Provide the [X, Y] coordinate of the cell's center where the given text is located.  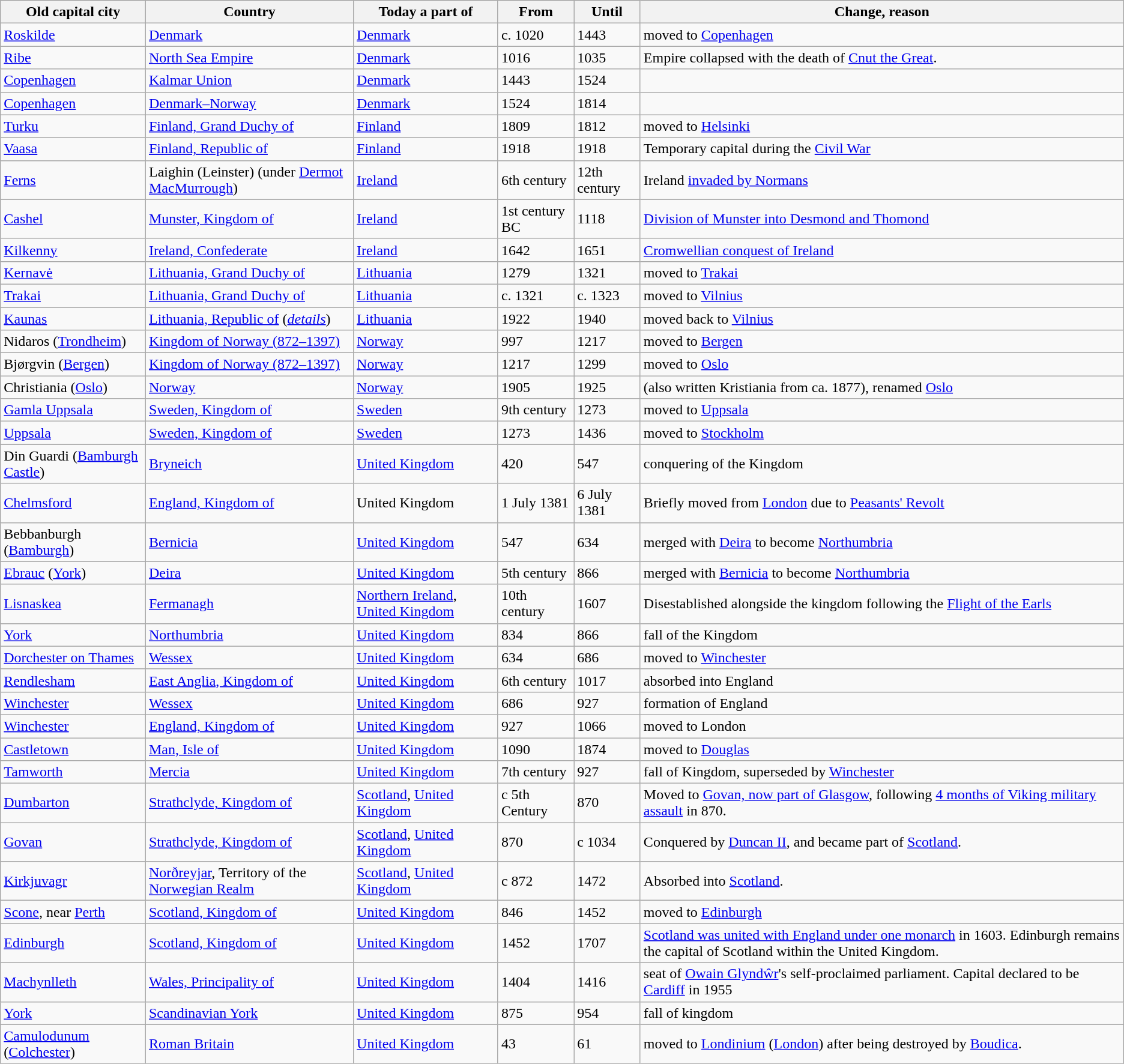
Roskilde [73, 35]
1016 [536, 58]
Old capital city [73, 12]
c. 1020 [536, 35]
Denmark–Norway [249, 103]
Dumbarton [73, 803]
Finland, Grand Duchy of [249, 126]
moved to Helsinki [881, 126]
Camulodunum (Colchester) [73, 1044]
846 [536, 912]
1035 [608, 58]
Munster, Kingdom of [249, 219]
Cromwellian conquest of Ireland [881, 250]
moved to London [881, 726]
conquering of the Kingdom [881, 464]
43 [536, 1044]
Absorbed into Scotland. [881, 881]
1651 [608, 250]
954 [608, 1013]
merged with Bernicia to become Northumbria [881, 573]
1809 [536, 126]
merged with Deira to become Northumbria [881, 542]
1707 [608, 943]
Christiania (Oslo) [73, 387]
c 872 [536, 881]
Disestablished alongside the kingdom following the Flight of the Earls [881, 604]
Laighin (Leinster) (under Dermot MacMurrough) [249, 180]
10th century [536, 604]
1279 [536, 273]
Nidaros (Trondheim) [73, 342]
12th century [608, 180]
fall of kingdom [881, 1013]
Kalmar Union [249, 80]
Division of Munster into Desmond and Thomond [881, 219]
1812 [608, 126]
1472 [608, 881]
1090 [536, 749]
moved to Stockholm [881, 433]
moved to Winchester [881, 657]
1017 [608, 680]
Din Guardi (Bamburgh Castle) [73, 464]
Empire collapsed with the death of Cnut the Great. [881, 58]
moved to Bergen [881, 342]
Ireland, Confederate [249, 250]
1416 [608, 982]
Uppsala [73, 433]
c. 1321 [536, 295]
1607 [608, 604]
Country [249, 12]
1 July 1381 [536, 503]
997 [536, 342]
Scotland was united with England under one monarch in 1603. Edinburgh remains the capital of Scotland within the United Kingdom. [881, 943]
Northern Ireland, United Kingdom [426, 604]
1299 [608, 364]
1118 [608, 219]
From [536, 12]
1st century BC [536, 219]
7th century [536, 772]
Briefly moved from London due to Peasants' Revolt [881, 503]
formation of England [881, 703]
East Anglia, Kingdom of [249, 680]
Kaunas [73, 319]
Kirkjuvagr [73, 881]
1436 [608, 433]
Cashel [73, 219]
9th century [536, 410]
Govan [73, 842]
Dorchester on Thames [73, 657]
Change, reason [881, 12]
moved to Uppsala [881, 410]
Kilkenny [73, 250]
Trakai [73, 295]
Ferns [73, 180]
Vaasa [73, 149]
fall of the Kingdom [881, 635]
Man, Isle of [249, 749]
1321 [608, 273]
Bryneich [249, 464]
1874 [608, 749]
Lisnaskea [73, 604]
6 July 1381 [608, 503]
c. 1323 [608, 295]
1925 [608, 387]
875 [536, 1013]
moved to Edinburgh [881, 912]
c 1034 [608, 842]
Wales, Principality of [249, 982]
Norðreyjar, Territory of the Norwegian Realm [249, 881]
moved to Copenhagen [881, 35]
Temporary capital during the Civil War [881, 149]
Deira [249, 573]
Bjørgvin (Bergen) [73, 364]
1814 [608, 103]
absorbed into England [881, 680]
Gamla Uppsala [73, 410]
1940 [608, 319]
Kernavė [73, 273]
Tamworth [73, 772]
moved to Vilnius [881, 295]
Northumbria [249, 635]
1642 [536, 250]
Mercia [249, 772]
420 [536, 464]
61 [608, 1044]
moved back to Vilnius [881, 319]
1404 [536, 982]
Moved to Govan, now part of Glasgow, following 4 months of Viking military assault in 870. [881, 803]
seat of Owain Glyndŵr's self-proclaimed parliament. Capital declared to be Cardiff in 1955 [881, 982]
moved to Douglas [881, 749]
fall of Kingdom, superseded by Winchester [881, 772]
Finland, Republic of [249, 149]
Ribe [73, 58]
Conquered by Duncan II, and became part of Scotland. [881, 842]
moved to Londinium (London) after being destroyed by Boudica. [881, 1044]
Chelmsford [73, 503]
Today a part of [426, 12]
North Sea Empire [249, 58]
Roman Britain [249, 1044]
Edinburgh [73, 943]
c 5th Century [536, 803]
Castletown [73, 749]
Ebrauc (York) [73, 573]
834 [536, 635]
Ireland invaded by Normans [881, 180]
Bernicia [249, 542]
1905 [536, 387]
Until [608, 12]
moved to Trakai [881, 273]
moved to Oslo [881, 364]
Turku [73, 126]
(also written Kristiania from ca. 1877), renamed Oslo [881, 387]
1922 [536, 319]
Scandinavian York [249, 1013]
5th century [536, 573]
Fermanagh [249, 604]
Lithuania, Republic of (details) [249, 319]
Bebbanburgh (Bamburgh) [73, 542]
1066 [608, 726]
Rendlesham [73, 680]
Scone, near Perth [73, 912]
Machynlleth [73, 982]
